Output the [X, Y] coordinate of the center of the cell containing the given text.  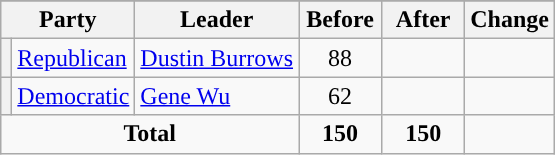
Change [510, 20]
Gene Wu [217, 96]
62 [340, 96]
Republican [74, 58]
Before [340, 20]
88 [340, 58]
Leader [217, 20]
Total [150, 134]
Democratic [74, 96]
Dustin Burrows [217, 58]
After [424, 20]
Party [68, 20]
